Locate the cell with the specified text and output its (x, y) center coordinate. 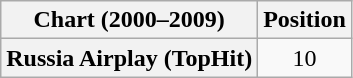
Russia Airplay (TopHit) (130, 58)
10 (305, 58)
Position (305, 20)
Chart (2000–2009) (130, 20)
